Extract the (X, Y) coordinate from the center of the cell holding the provided text.  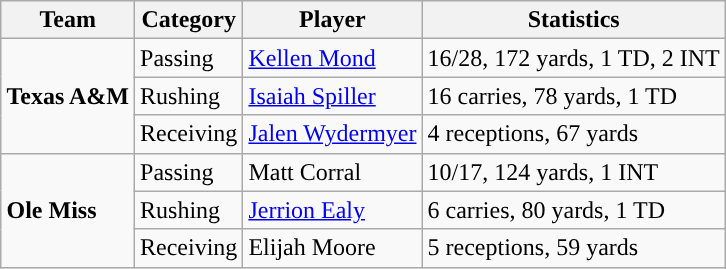
Team (68, 20)
Isaiah Spiller (332, 96)
Player (332, 20)
Jalen Wydermyer (332, 134)
10/17, 124 yards, 1 INT (574, 172)
Statistics (574, 20)
Texas A&M (68, 96)
Kellen Mond (332, 58)
Ole Miss (68, 210)
6 carries, 80 yards, 1 TD (574, 210)
16/28, 172 yards, 1 TD, 2 INT (574, 58)
Jerrion Ealy (332, 210)
5 receptions, 59 yards (574, 248)
16 carries, 78 yards, 1 TD (574, 96)
Category (189, 20)
4 receptions, 67 yards (574, 134)
Elijah Moore (332, 248)
Matt Corral (332, 172)
